Locate the cell with the specified text and output its (x, y) center coordinate. 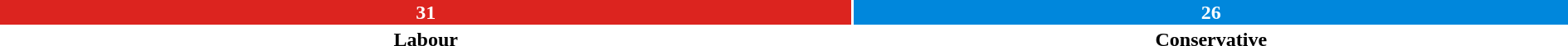
31 (426, 12)
26 (1211, 12)
